Determine the (x, y) coordinate at the center of the cell enclosing the given text.  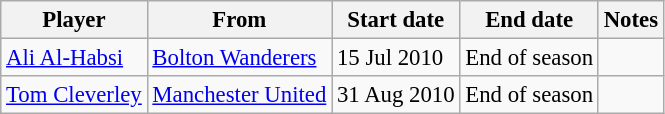
Player (74, 20)
31 Aug 2010 (396, 95)
Tom Cleverley (74, 95)
From (240, 20)
Start date (396, 20)
End date (529, 20)
15 Jul 2010 (396, 58)
Ali Al-Habsi (74, 58)
Bolton Wanderers (240, 58)
Manchester United (240, 95)
Notes (630, 20)
